Identify which cell holds the provided text, then report its [x, y] central coordinate. 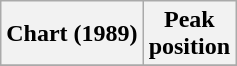
Chart (1989) [72, 34]
Peak position [189, 34]
